Identify which cell holds the provided text, then report its [X, Y] central coordinate. 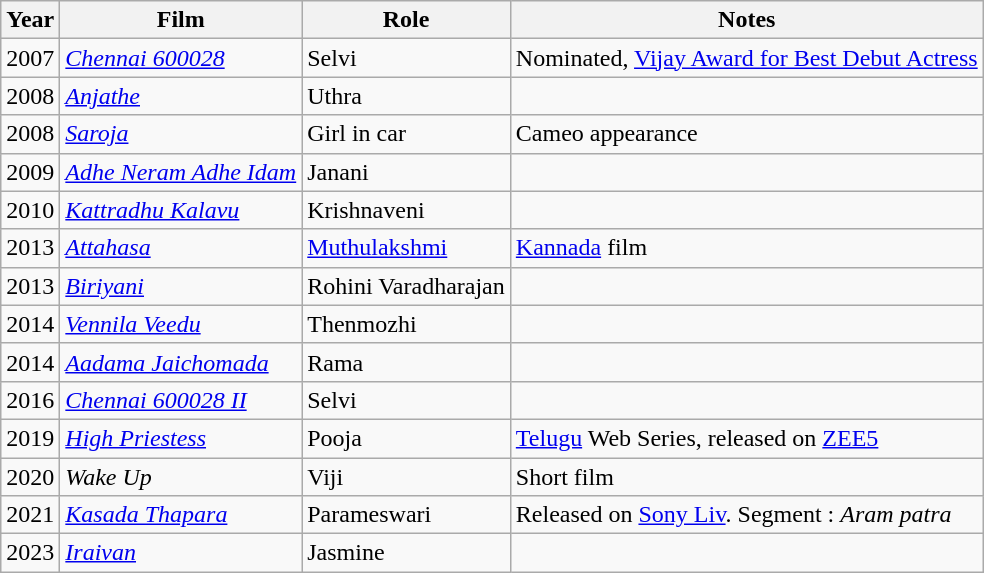
Attahasa [181, 248]
Uthra [406, 96]
Kattradhu Kalavu [181, 210]
Telugu Web Series, released on ZEE5 [746, 438]
Wake Up [181, 477]
Short film [746, 477]
Thenmozhi [406, 324]
2020 [30, 477]
Jasmine [406, 553]
Vennila Veedu [181, 324]
Rama [406, 362]
Cameo appearance [746, 134]
2021 [30, 515]
2016 [30, 400]
2023 [30, 553]
Notes [746, 20]
Adhe Neram Adhe Idam [181, 172]
Released on Sony Liv. Segment : Aram patra [746, 515]
Rohini Varadharajan [406, 286]
Anjathe [181, 96]
Girl in car [406, 134]
Film [181, 20]
Biriyani [181, 286]
Janani [406, 172]
Nominated, Vijay Award for Best Debut Actress [746, 58]
Iraivan [181, 553]
Role [406, 20]
Saroja [181, 134]
Krishnaveni [406, 210]
2009 [30, 172]
Muthulakshmi [406, 248]
Parameswari [406, 515]
Chennai 600028 [181, 58]
2019 [30, 438]
Chennai 600028 II [181, 400]
Aadama Jaichomada [181, 362]
Kannada film [746, 248]
Year [30, 20]
Kasada Thapara [181, 515]
Viji [406, 477]
2010 [30, 210]
High Priestess [181, 438]
Pooja [406, 438]
2007 [30, 58]
